Provide the [X, Y] coordinate of the cell's center where the given text is located.  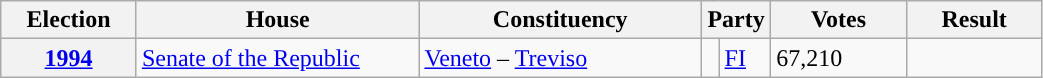
FI [745, 58]
Constituency [560, 20]
Result [974, 20]
House [278, 20]
Senate of the Republic [278, 58]
67,210 [839, 58]
Veneto – Treviso [560, 58]
Election [69, 20]
1994 [69, 58]
Votes [839, 20]
Party [736, 20]
